Locate the cell with the specified text and output its (x, y) center coordinate. 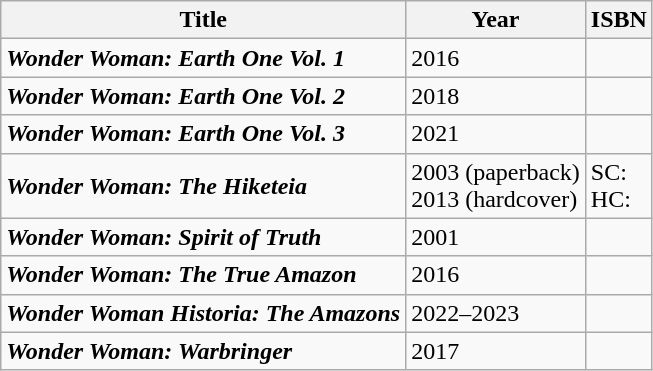
2003 (paperback)2013 (hardcover) (496, 186)
Wonder Woman Historia: The Amazons (204, 313)
Wonder Woman: Warbringer (204, 351)
2017 (496, 351)
Wonder Woman: Earth One Vol. 2 (204, 96)
Wonder Woman: Spirit of Truth (204, 237)
Wonder Woman: The Hiketeia (204, 186)
Wonder Woman: Earth One Vol. 3 (204, 134)
ISBN (618, 20)
Year (496, 20)
2022–2023 (496, 313)
Title (204, 20)
Wonder Woman: Earth One Vol. 1 (204, 58)
Wonder Woman: The True Amazon (204, 275)
2001 (496, 237)
2021 (496, 134)
SC: HC: (618, 186)
2018 (496, 96)
